Extract the (x, y) coordinate from the center of the cell holding the provided text.  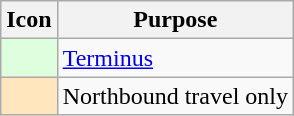
Icon (29, 20)
Purpose (175, 20)
Terminus (175, 58)
Northbound travel only (175, 96)
